Extract the [x, y] coordinate from the center of the cell holding the provided text.  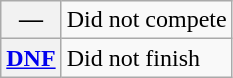
Did not compete [146, 20]
DNF [31, 58]
— [31, 20]
Did not finish [146, 58]
